Output the [x, y] coordinate of the center of the cell containing the given text.  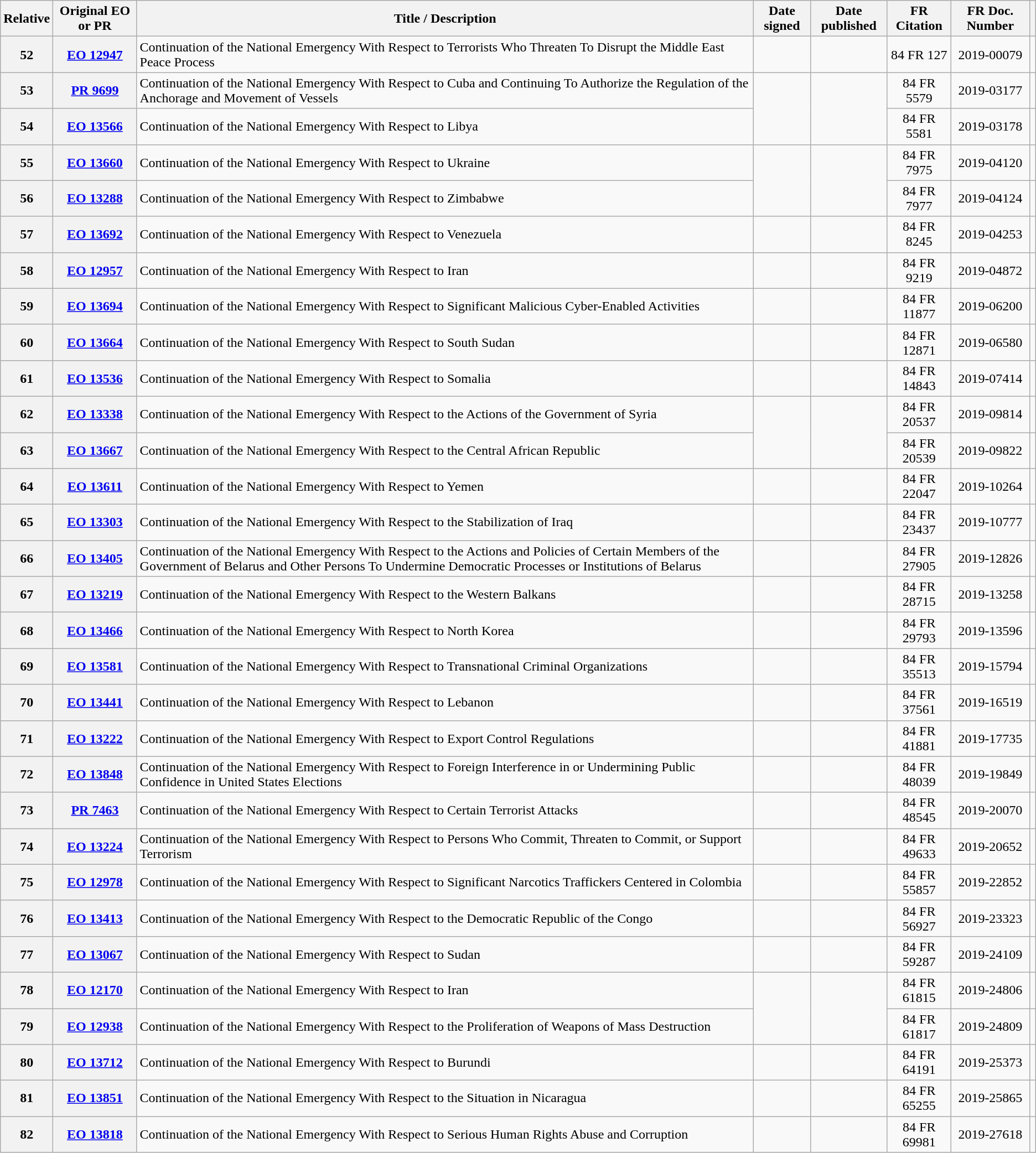
EO 13288 [95, 198]
84 FR 8245 [919, 235]
56 [27, 198]
84 FR 69981 [919, 1134]
Continuation of the National Emergency With Respect to the Democratic Republic of the Congo [445, 918]
84 FR 64191 [919, 1062]
2019-03177 [991, 91]
75 [27, 882]
2019-24806 [991, 990]
81 [27, 1099]
72 [27, 775]
Continuation of the National Emergency With Respect to North Korea [445, 631]
Continuation of the National Emergency With Respect to Significant Narcotics Traffickers Centered in Colombia [445, 882]
53 [27, 91]
66 [27, 559]
84 FR 41881 [919, 738]
84 FR 55857 [919, 882]
84 FR 5581 [919, 126]
62 [27, 414]
59 [27, 307]
EO 13712 [95, 1062]
64 [27, 487]
EO 13818 [95, 1134]
84 FR 14843 [919, 378]
EO 13848 [95, 775]
61 [27, 378]
EO 12947 [95, 54]
54 [27, 126]
84 FR 27905 [919, 559]
2019-06580 [991, 342]
84 FR 20537 [919, 414]
EO 13536 [95, 378]
63 [27, 450]
79 [27, 1026]
Relative [27, 19]
EO 13851 [95, 1099]
2019-06200 [991, 307]
Continuation of the National Emergency With Respect to Ukraine [445, 163]
84 FR 49633 [919, 846]
Continuation of the National Emergency With Respect to Libya [445, 126]
2019-24809 [991, 1026]
PR 7463 [95, 810]
2019-22852 [991, 882]
Continuation of the National Emergency With Respect to Venezuela [445, 235]
FR Doc. Number [991, 19]
84 FR 48545 [919, 810]
65 [27, 522]
EO 13224 [95, 846]
52 [27, 54]
73 [27, 810]
76 [27, 918]
84 FR 35513 [919, 666]
EO 13222 [95, 738]
2019-20070 [991, 810]
57 [27, 235]
EO 12938 [95, 1026]
2019-25373 [991, 1062]
84 FR 127 [919, 54]
74 [27, 846]
84 FR 37561 [919, 703]
EO 13466 [95, 631]
2019-15794 [991, 666]
2019-20652 [991, 846]
2019-04253 [991, 235]
84 FR 56927 [919, 918]
84 FR 11877 [919, 307]
84 FR 65255 [919, 1099]
EO 12978 [95, 882]
PR 9699 [95, 91]
2019-23323 [991, 918]
2019-00079 [991, 54]
Continuation of the National Emergency With Respect to Significant Malicious Cyber-Enabled Activities [445, 307]
Title / Description [445, 19]
2019-16519 [991, 703]
Date published [849, 19]
Original EO or PR [95, 19]
Continuation of the National Emergency With Respect to Zimbabwe [445, 198]
84 FR 61815 [919, 990]
EO 13611 [95, 487]
Continuation of the National Emergency With Respect to the Situation in Nicaragua [445, 1099]
2019-04872 [991, 270]
84 FR 28715 [919, 594]
84 FR 23437 [919, 522]
EO 13338 [95, 414]
Continuation of the National Emergency With Respect to Sudan [445, 954]
Continuation of the National Emergency With Respect to Foreign Interference in or Undermining Public Confidence in United States Elections [445, 775]
58 [27, 270]
71 [27, 738]
EO 13303 [95, 522]
77 [27, 954]
Continuation of the National Emergency With Respect to the Western Balkans [445, 594]
2019-24109 [991, 954]
Continuation of the National Emergency With Respect to South Sudan [445, 342]
84 FR 7977 [919, 198]
EO 13660 [95, 163]
Continuation of the National Emergency With Respect to Burundi [445, 1062]
84 FR 5579 [919, 91]
2019-10777 [991, 522]
80 [27, 1062]
EO 13067 [95, 954]
Continuation of the National Emergency With Respect to Lebanon [445, 703]
60 [27, 342]
70 [27, 703]
78 [27, 990]
2019-12826 [991, 559]
EO 12957 [95, 270]
EO 12170 [95, 990]
Continuation of the National Emergency With Respect to Export Control Regulations [445, 738]
EO 13667 [95, 450]
84 FR 7975 [919, 163]
2019-09814 [991, 414]
EO 13405 [95, 559]
EO 13581 [95, 666]
2019-04120 [991, 163]
2019-13596 [991, 631]
84 FR 29793 [919, 631]
2019-10264 [991, 487]
Continuation of the National Emergency With Respect to Terrorists Who Threaten To Disrupt the Middle East Peace Process [445, 54]
2019-07414 [991, 378]
Continuation of the National Emergency With Respect to the Central African Republic [445, 450]
2019-27618 [991, 1134]
84 FR 48039 [919, 775]
2019-25865 [991, 1099]
68 [27, 631]
Continuation of the National Emergency With Respect to Serious Human Rights Abuse and Corruption [445, 1134]
84 FR 22047 [919, 487]
EO 13566 [95, 126]
84 FR 9219 [919, 270]
FR Citation [919, 19]
Continuation of the National Emergency With Respect to Transnational Criminal Organizations [445, 666]
84 FR 61817 [919, 1026]
Date signed [781, 19]
Continuation of the National Emergency With Respect to Yemen [445, 487]
55 [27, 163]
84 FR 20539 [919, 450]
Continuation of the National Emergency With Respect to the Stabilization of Iraq [445, 522]
82 [27, 1134]
EO 13413 [95, 918]
84 FR 59287 [919, 954]
Continuation of the National Emergency With Respect to the Proliferation of Weapons of Mass Destruction [445, 1026]
69 [27, 666]
EO 13694 [95, 307]
2019-13258 [991, 594]
67 [27, 594]
2019-09822 [991, 450]
EO 13664 [95, 342]
2019-17735 [991, 738]
Continuation of the National Emergency With Respect to Persons Who Commit, Threaten to Commit, or Support Terrorism [445, 846]
2019-04124 [991, 198]
2019-03178 [991, 126]
Continuation of the National Emergency With Respect to Somalia [445, 378]
Continuation of the National Emergency With Respect to Certain Terrorist Attacks [445, 810]
EO 13692 [95, 235]
Continuation of the National Emergency With Respect to the Actions of the Government of Syria [445, 414]
2019-19849 [991, 775]
Continuation of the National Emergency With Respect to Cuba and Continuing To Authorize the Regulation of the Anchorage and Movement of Vessels [445, 91]
EO 13441 [95, 703]
EO 13219 [95, 594]
84 FR 12871 [919, 342]
